Detect which cell encompasses the target text, then output its [X, Y] center coordinate. 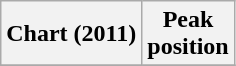
Peakposition [188, 34]
Chart (2011) [72, 34]
